Return (X, Y) of the center of cell containing provided text 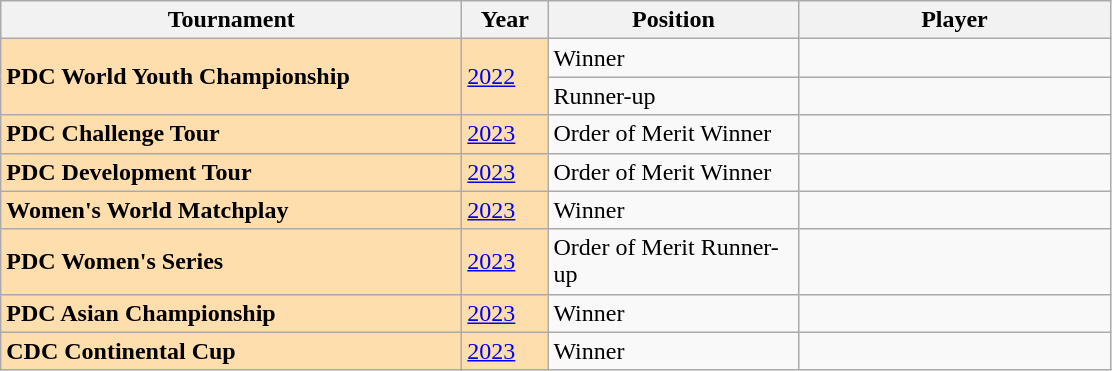
Tournament (232, 20)
Runner-up (674, 96)
PDC World Youth Championship (232, 77)
2022 (505, 77)
PDC Women's Series (232, 262)
CDC Continental Cup (232, 351)
Player (954, 20)
Position (674, 20)
PDC Development Tour (232, 172)
Year (505, 20)
PDC Challenge Tour (232, 134)
PDC Asian Championship (232, 313)
Women's World Matchplay (232, 210)
Order of Merit Runner-up (674, 262)
